Capture the cell that displays the provided text and extract its (x, y) central coordinate. 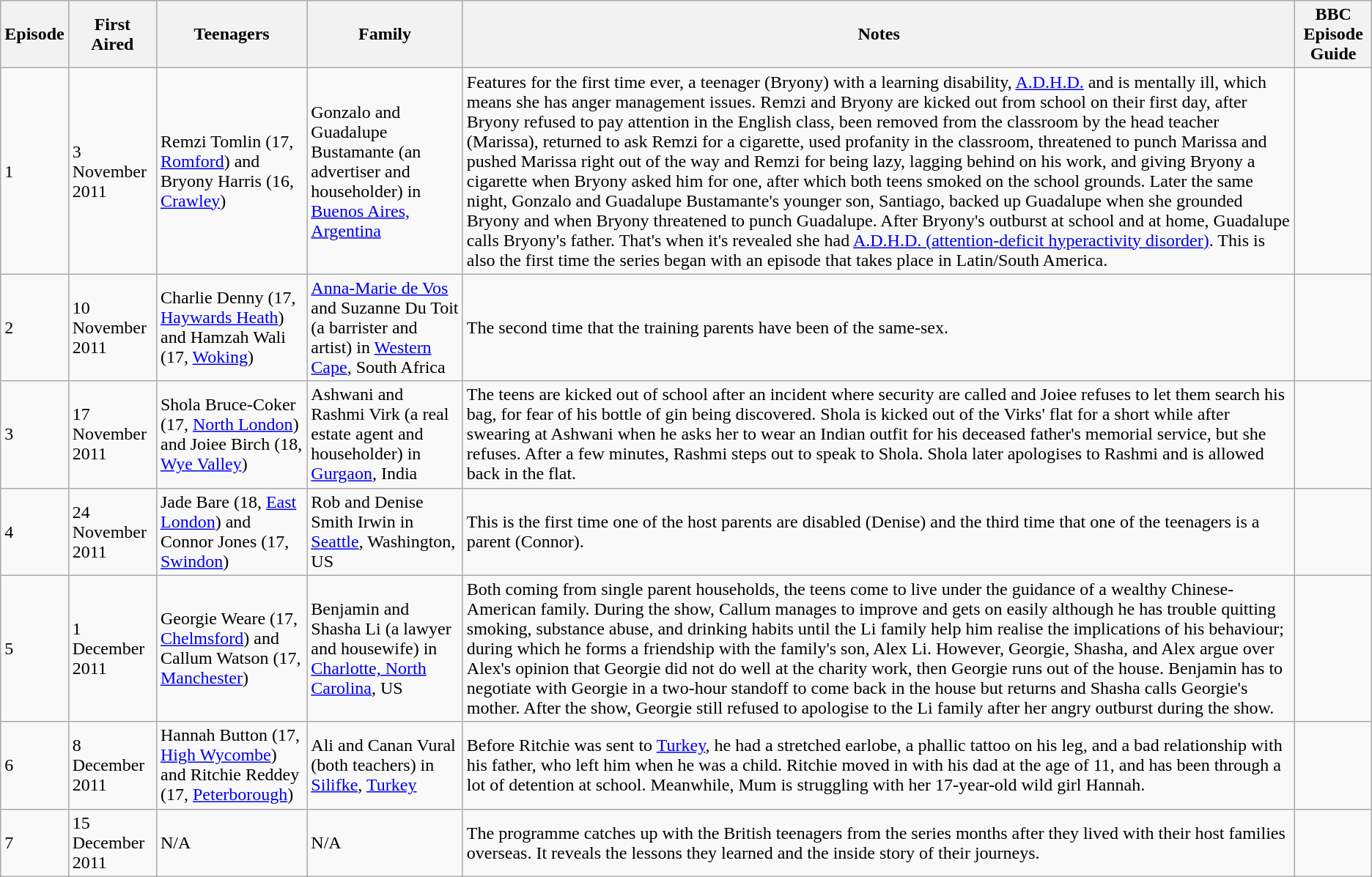
7 (34, 843)
Charlie Denny (17, Haywards Heath) and Hamzah Wali (17, Woking) (232, 328)
8 December 2011 (112, 765)
Hannah Button (17, High Wycombe) and Ritchie Reddey (17, Peterborough) (232, 765)
Ashwani and Rashmi Virk (a real estate agent and householder) in Gurgaon, India (385, 434)
Georgie Weare (17, Chelmsford) and Callum Watson (17, Manchester) (232, 648)
Gonzalo and Guadalupe Bustamante (an advertiser and householder) in Buenos Aires, Argentina (385, 171)
Episode (34, 34)
3 November 2011 (112, 171)
2 (34, 328)
Remzi Tomlin (17, Romford) and Bryony Harris (16, Crawley) (232, 171)
BBC Episode Guide (1333, 34)
1 December 2011 (112, 648)
This is the first time one of the host parents are disabled (Denise) and the third time that one of the teenagers is a parent (Connor). (879, 532)
17 November 2011 (112, 434)
24 November 2011 (112, 532)
15 December 2011 (112, 843)
5 (34, 648)
The second time that the training parents have been of the same-sex. (879, 328)
Anna-Marie de Vos and Suzanne Du Toit (a barrister and artist) in Western Cape, South Africa (385, 328)
10 November 2011 (112, 328)
Notes (879, 34)
Rob and Denise Smith Irwin in Seattle, Washington, US (385, 532)
Benjamin and Shasha Li (a lawyer and housewife) in Charlotte, North Carolina, US (385, 648)
First Aired (112, 34)
Shola Bruce-Coker (17, North London) and Joiee Birch (18, Wye Valley) (232, 434)
Family (385, 34)
4 (34, 532)
Ali and Canan Vural (both teachers) in Silifke, Turkey (385, 765)
Jade Bare (18, East London) and Connor Jones (17, Swindon) (232, 532)
1 (34, 171)
3 (34, 434)
Teenagers (232, 34)
6 (34, 765)
